Extract the (x, y) coordinate from the center of the cell holding the provided text.  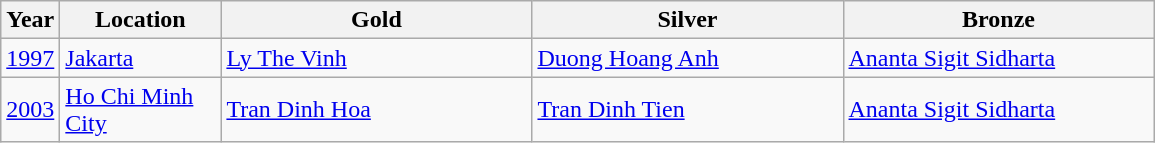
Tran Dinh Hoa (376, 110)
Bronze (998, 20)
Jakarta (140, 58)
Year (30, 20)
2003 (30, 110)
Tran Dinh Tien (688, 110)
Location (140, 20)
Silver (688, 20)
Ly The Vinh (376, 58)
Gold (376, 20)
Duong Hoang Anh (688, 58)
Ho Chi Minh City (140, 110)
1997 (30, 58)
